Search for the cell housing the specified text and yield its [x, y] center coordinate. 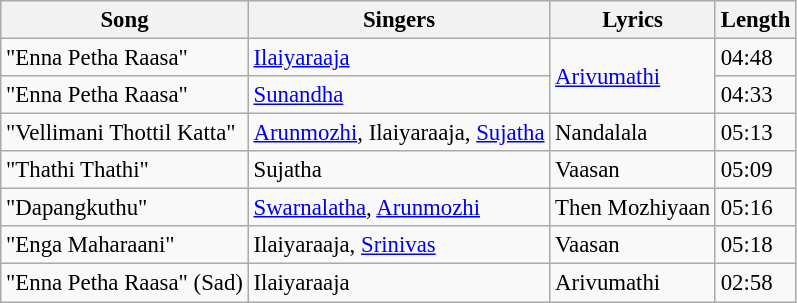
"Enga Maharaani" [124, 245]
02:58 [755, 283]
Length [755, 20]
05:09 [755, 170]
Ilaiyaraaja, Srinivas [399, 245]
Swarnalatha, Arunmozhi [399, 208]
Then Mozhiyaan [633, 208]
05:18 [755, 245]
Sunandha [399, 95]
04:48 [755, 58]
Sujatha [399, 170]
Song [124, 20]
"Enna Petha Raasa" (Sad) [124, 283]
Lyrics [633, 20]
05:16 [755, 208]
Arunmozhi, Ilaiyaraaja, Sujatha [399, 133]
"Vellimani Thottil Katta" [124, 133]
"Thathi Thathi" [124, 170]
Singers [399, 20]
Nandalala [633, 133]
05:13 [755, 133]
04:33 [755, 95]
"Dapangkuthu" [124, 208]
